Determine the [x, y] coordinate at the center of the cell enclosing the given text.  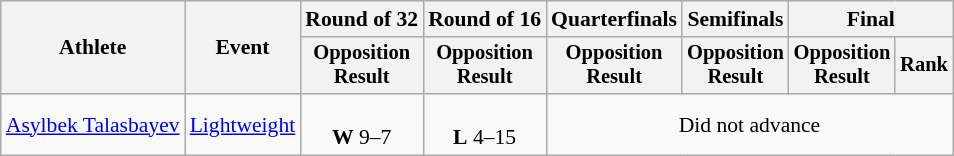
Quarterfinals [614, 19]
Semifinals [736, 19]
Rank [924, 66]
Event [243, 48]
Lightweight [243, 124]
Final [871, 19]
L 4–15 [484, 124]
Did not advance [750, 124]
W 9–7 [362, 124]
Round of 32 [362, 19]
Asylbek Talasbayev [93, 124]
Round of 16 [484, 19]
Athlete [93, 48]
